For the text-containing cell, return its midpoint in [X, Y] coordinate format. 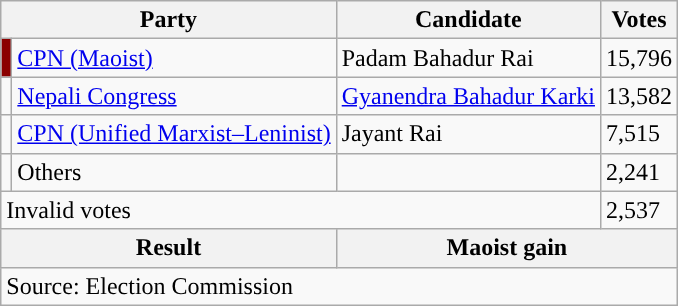
2,537 [638, 210]
Result [168, 248]
Jayant Rai [468, 134]
Gyanendra Bahadur Karki [468, 96]
Invalid votes [301, 210]
Nepali Congress [174, 96]
13,582 [638, 96]
CPN (Maoist) [174, 58]
Padam Bahadur Rai [468, 58]
Candidate [468, 20]
Party [168, 20]
Source: Election Commission [340, 286]
Votes [638, 20]
15,796 [638, 58]
Others [174, 172]
2,241 [638, 172]
CPN (Unified Marxist–Leninist) [174, 134]
7,515 [638, 134]
Maoist gain [506, 248]
